Capture the cell that displays the provided text and extract its (x, y) central coordinate. 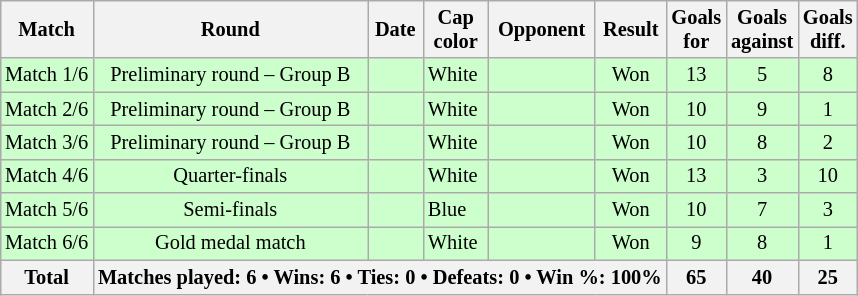
Gold medal match (230, 243)
25 (828, 277)
Quarter-finals (230, 176)
Match 3/6 (46, 142)
5 (762, 75)
Match 4/6 (46, 176)
Round (230, 29)
Semi-finals (230, 210)
Result (631, 29)
Goalsagainst (762, 29)
Blue (456, 210)
40 (762, 277)
Goalsfor (697, 29)
Date (396, 29)
Match 1/6 (46, 75)
Match 2/6 (46, 109)
Goalsdiff. (828, 29)
Matches played: 6 • Wins: 6 • Ties: 0 • Defeats: 0 • Win %: 100% (380, 277)
Total (46, 277)
65 (697, 277)
Capcolor (456, 29)
Opponent (541, 29)
Match (46, 29)
7 (762, 210)
Match 6/6 (46, 243)
Match 5/6 (46, 210)
2 (828, 142)
